Locate the cell with the specified text and output its (x, y) center coordinate. 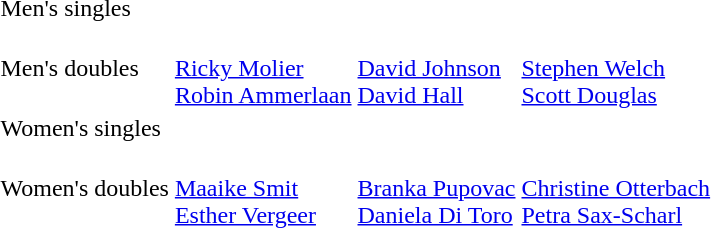
David Johnson David Hall (436, 68)
Ricky Molier Robin Ammerlaan (263, 68)
